For the text-containing cell, return its midpoint in (x, y) coordinate format. 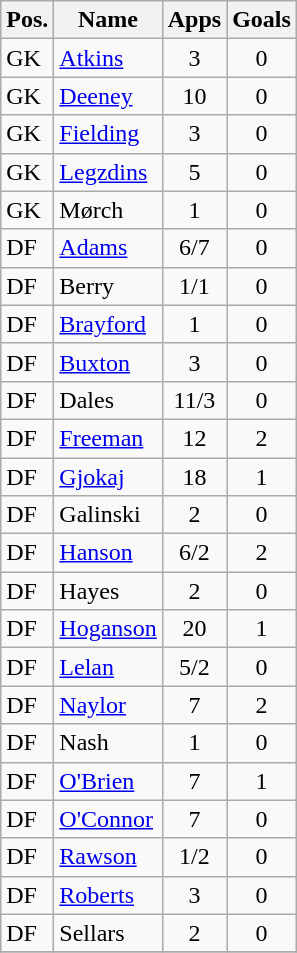
Adams (108, 248)
Brayford (108, 324)
O'Connor (108, 819)
6/7 (194, 248)
O'Brien (108, 781)
Buxton (108, 362)
Nash (108, 743)
Dales (108, 400)
Berry (108, 286)
Fielding (108, 134)
Lelan (108, 667)
Hayes (108, 591)
Apps (194, 20)
Pos. (28, 20)
Mørch (108, 210)
Goals (262, 20)
10 (194, 96)
6/2 (194, 553)
20 (194, 629)
Hanson (108, 553)
Roberts (108, 895)
11/3 (194, 400)
18 (194, 477)
1/1 (194, 286)
Name (108, 20)
Naylor (108, 705)
5/2 (194, 667)
Sellars (108, 933)
Legzdins (108, 172)
Atkins (108, 58)
12 (194, 438)
Rawson (108, 857)
Gjokaj (108, 477)
1/2 (194, 857)
Deeney (108, 96)
Hoganson (108, 629)
5 (194, 172)
Freeman (108, 438)
Galinski (108, 515)
